Capture the cell that displays the provided text and extract its [X, Y] central coordinate. 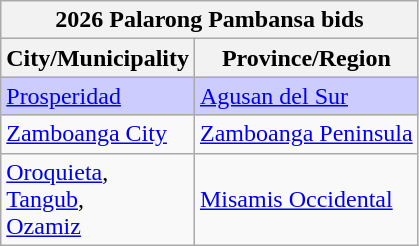
Prosperidad [98, 96]
2026 Palarong Pambansa bids [210, 20]
Province/Region [306, 58]
City/Municipality [98, 58]
Zamboanga Peninsula [306, 134]
Misamis Occidental [306, 199]
Oroquieta, Tangub, Ozamiz [98, 199]
Zamboanga City [98, 134]
Agusan del Sur [306, 96]
